For the text-containing cell, return its midpoint in [X, Y] coordinate format. 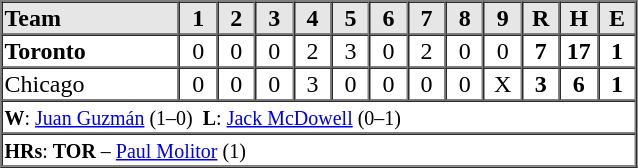
8 [465, 18]
Team [91, 18]
5 [350, 18]
R [541, 18]
9 [503, 18]
HRs: TOR – Paul Molitor (1) [319, 150]
Chicago [91, 84]
4 [312, 18]
Toronto [91, 50]
X [503, 84]
17 [579, 50]
H [579, 18]
W: Juan Guzmán (1–0) L: Jack McDowell (0–1) [319, 116]
E [617, 18]
